Scan for the cell matching the given text and deliver its (x, y) coordinate at center. 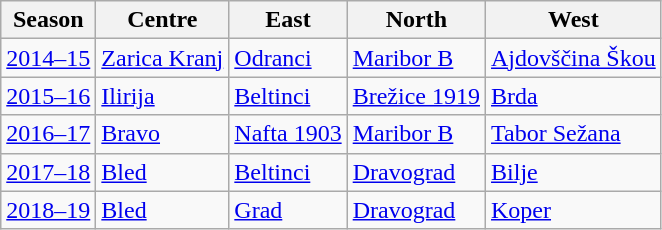
Ilirija (162, 96)
Tabor Sežana (574, 134)
2018–19 (48, 210)
East (288, 20)
Odranci (288, 58)
Grad (288, 210)
North (416, 20)
2015–16 (48, 96)
Season (48, 20)
Centre (162, 20)
Nafta 1903 (288, 134)
Brda (574, 96)
Bilje (574, 172)
Zarica Kranj (162, 58)
2017–18 (48, 172)
West (574, 20)
Bravo (162, 134)
2014–15 (48, 58)
Brežice 1919 (416, 96)
Ajdovščina Škou (574, 58)
Koper (574, 210)
2016–17 (48, 134)
